From the cell containing the given text, extract its center point as (X, Y) coordinate. 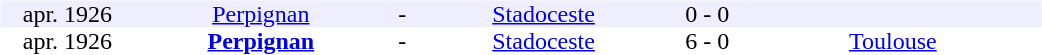
Toulouse (892, 42)
6 - 0 (707, 42)
0 - 0 (707, 14)
